Pinpoint the cell where the given text exists, returning its [x, y] midpoint coordinate. 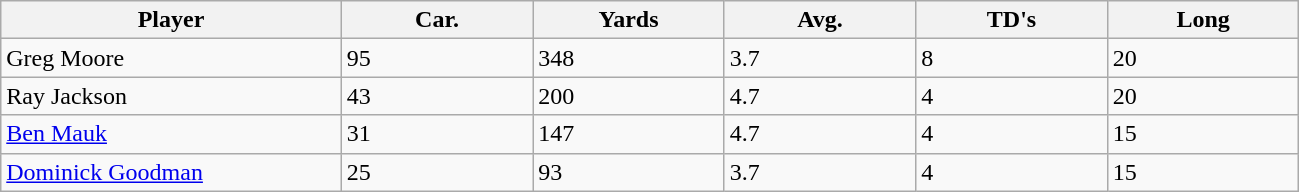
348 [629, 58]
Player [171, 20]
TD's [1012, 20]
95 [437, 58]
Long [1203, 20]
147 [629, 134]
43 [437, 96]
25 [437, 172]
Dominick Goodman [171, 172]
8 [1012, 58]
Avg. [820, 20]
Greg Moore [171, 58]
200 [629, 96]
31 [437, 134]
Ray Jackson [171, 96]
Car. [437, 20]
Ben Mauk [171, 134]
Yards [629, 20]
93 [629, 172]
